Provide the [x, y] coordinate of the cell's center where the given text is located.  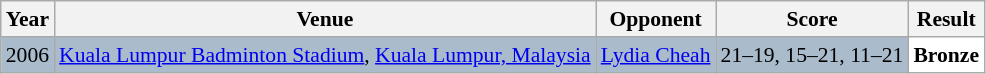
Result [946, 19]
Lydia Cheah [656, 55]
Opponent [656, 19]
Score [812, 19]
21–19, 15–21, 11–21 [812, 55]
Bronze [946, 55]
2006 [28, 55]
Kuala Lumpur Badminton Stadium, Kuala Lumpur, Malaysia [325, 55]
Venue [325, 19]
Year [28, 19]
